Find where the given text appears and provide that cell's center as (x, y) coordinate. 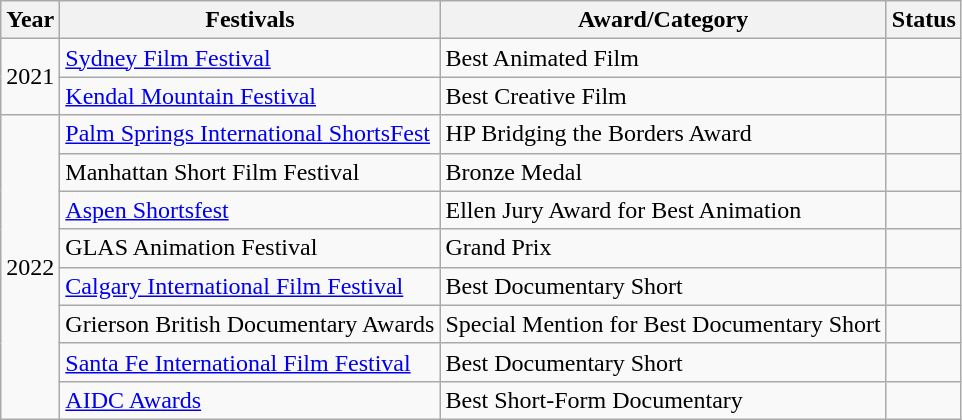
Festivals (250, 20)
HP Bridging the Borders Award (663, 134)
Grierson British Documentary Awards (250, 324)
Best Creative Film (663, 96)
Year (30, 20)
AIDC Awards (250, 400)
Calgary International Film Festival (250, 286)
Award/Category (663, 20)
Sydney Film Festival (250, 58)
Manhattan Short Film Festival (250, 172)
Ellen Jury Award for Best Animation (663, 210)
Grand Prix (663, 248)
Santa Fe International Film Festival (250, 362)
Best Animated Film (663, 58)
GLAS Animation Festival (250, 248)
Palm Springs International ShortsFest (250, 134)
2021 (30, 77)
Kendal Mountain Festival (250, 96)
2022 (30, 267)
Bronze Medal (663, 172)
Best Short-Form Documentary (663, 400)
Aspen Shortsfest (250, 210)
Special Mention for Best Documentary Short (663, 324)
Status (924, 20)
